Scan for the cell matching the given text and deliver its [X, Y] coordinate at center. 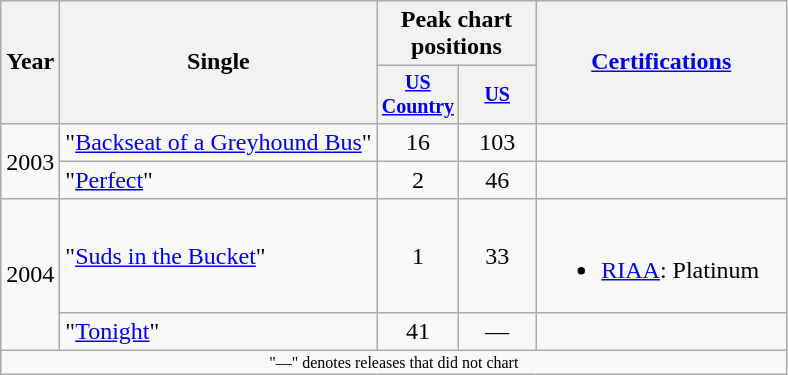
"—" denotes releases that did not chart [394, 363]
RIAA: Platinum [662, 256]
41 [418, 331]
1 [418, 256]
33 [498, 256]
"Perfect" [218, 180]
16 [418, 142]
US [498, 94]
Year [30, 62]
"Suds in the Bucket" [218, 256]
2003 [30, 161]
Single [218, 62]
Certifications [662, 62]
"Backseat of a Greyhound Bus" [218, 142]
US Country [418, 94]
46 [498, 180]
"Tonight" [218, 331]
103 [498, 142]
Peak chartpositions [456, 34]
2 [418, 180]
— [498, 331]
2004 [30, 274]
